Extract the (x, y) coordinate from the center of the cell holding the provided text.  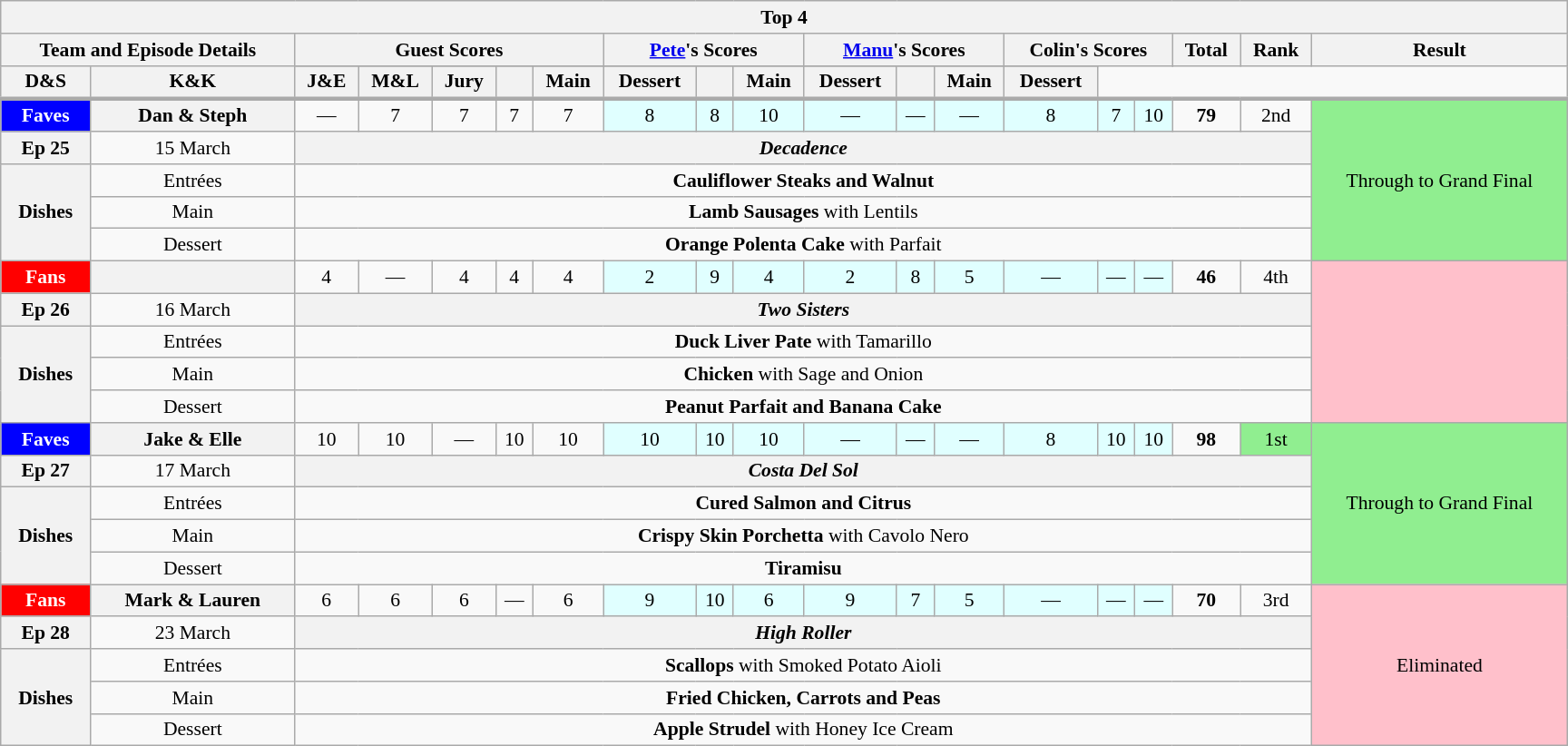
D&S (45, 82)
Result (1440, 50)
Total (1207, 50)
Dan & Steph (192, 116)
Lamb Sausages with Lentils (804, 212)
Crispy Skin Porchetta with Cavolo Nero (804, 536)
Duck Liver Pate with Tamarillo (804, 342)
Fried Chicken, Carrots and Peas (804, 698)
Ep 28 (45, 633)
Scallops with Smoked Potato Aioli (804, 665)
46 (1207, 278)
M&L (396, 82)
17 March (192, 471)
Ep 27 (45, 471)
Peanut Parfait and Banana Cake (804, 407)
3rd (1276, 601)
K&K (192, 82)
98 (1207, 439)
Decadence (804, 148)
J&E (327, 82)
Apple Strudel with Honey Ice Cream (804, 730)
23 March (192, 633)
Two Sisters (804, 309)
Mark & Lauren (192, 601)
Chicken with Sage and Onion (804, 375)
Eliminated (1440, 665)
79 (1207, 116)
Top 4 (784, 17)
Team and Episode Details (148, 50)
High Roller (804, 633)
Colin's Scores (1089, 50)
Pete's Scores (704, 50)
4th (1276, 278)
Jake & Elle (192, 439)
70 (1207, 601)
Ep 25 (45, 148)
Orange Polenta Cake with Parfait (804, 245)
16 March (192, 309)
Manu's Scores (904, 50)
15 March (192, 148)
1st (1276, 439)
Cured Salmon and Citrus (804, 504)
Cauliflower Steaks and Walnut (804, 181)
2nd (1276, 116)
Costa Del Sol (804, 471)
Tiramisu (804, 568)
Rank (1276, 50)
Guest Scores (449, 50)
Jury (465, 82)
Ep 26 (45, 309)
